Locate the cell with the specified text and output its (x, y) center coordinate. 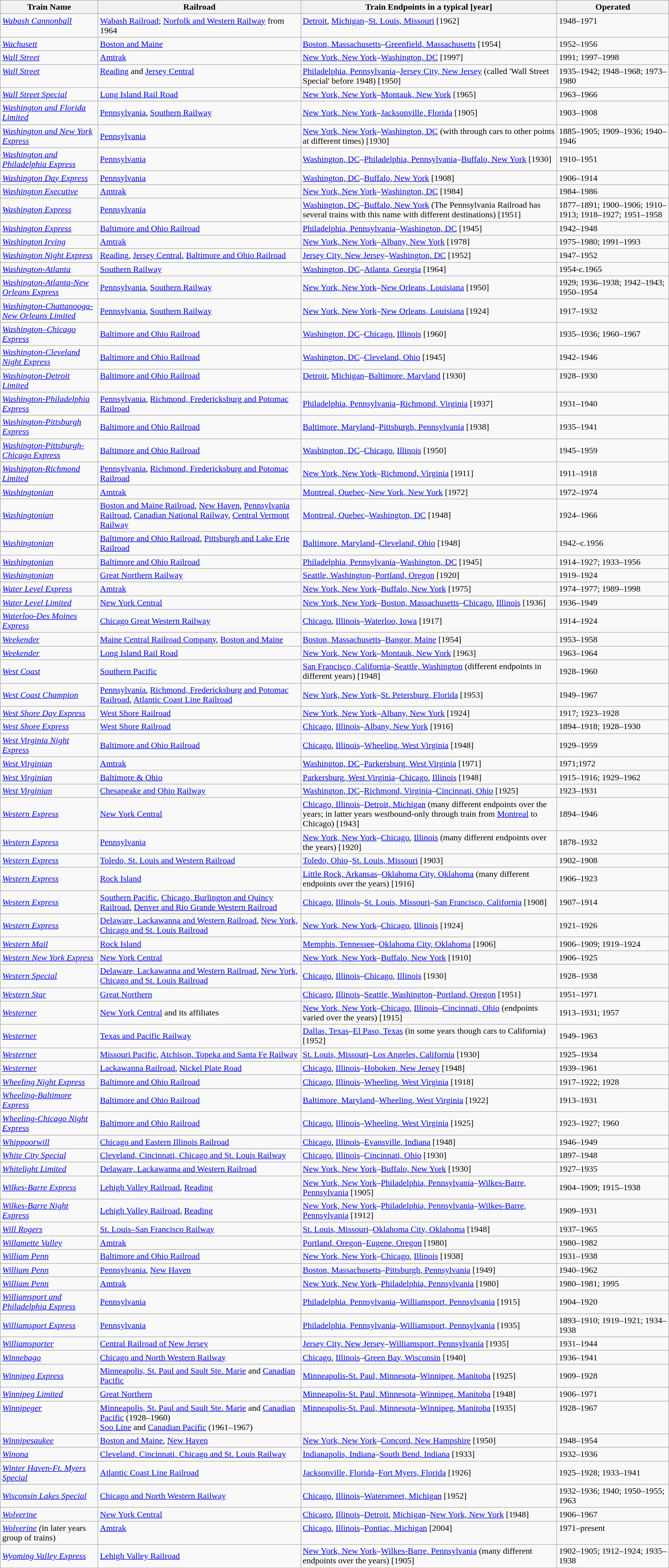
Philadelphia, Pennsylvania–Williamsport, Pennsylvania [1915] (429, 1302)
1932–1936 (613, 1454)
Baltimore and Ohio Railroad, Pittsburgh and Lake Erie Railroad (199, 543)
1931–1940 (613, 404)
New York Central and its affiliates (199, 1013)
Washington and Philadelphia Express (49, 159)
1954-c.1965 (613, 269)
Seattle, Washington–Portland, Oregon [1920] (429, 575)
Jersey City, New Jersey–Williamsport, Pennsylvania [1935] (429, 1344)
Washington-Detroit Limited (49, 380)
New York, New York–Buffalo, New York [1930] (429, 1169)
Wilkes-Barre Night Express (49, 1211)
Pennsylvania, Richmond, Fredericksburg and Potomac Railroad, Atlantic Coast Line Railroad (199, 695)
Minneapolis-St. Paul, Minnesota–Winnipeg, Manitoba [1925] (429, 1375)
1906–1909; 1919–1924 (613, 944)
New York, New York–Buffalo, New York [1910] (429, 958)
1902–1905; 1912–1924; 1935–1938 (613, 1556)
Washington, DC–Buffalo, New York [1908] (429, 178)
Waterloo-Des Moines Express (49, 621)
Chicago, Illinois–Detroit, Michigan–New York, New York [1948] (429, 1514)
Chicago, Illinois–Wheeling, West Virginia [1918] (429, 1082)
New York, New York–Concord, New Hampshire [1950] (429, 1441)
Washington Executive (49, 191)
Toledo, St. Louis and Western Railroad (199, 861)
Boston, Massachusetts–Bangor, Maine [1954] (429, 639)
1928–1938 (613, 976)
1904–1909; 1915–1938 (613, 1187)
New York, New York–New Orleans, Louisiana [1950] (429, 287)
Wachusett (49, 44)
Washington–Chicago Express (49, 334)
1917; 1923–1928 (613, 713)
Wisconsin Lakes Special (49, 1496)
Washington, DC–Cleveland, Ohio [1945] (429, 357)
Lehigh Valley Railroad (199, 1556)
Chicago, Illinois–Seattle, Washington–Portland, Oregon [1951] (429, 994)
Williamsport and Philadelphia Express (49, 1302)
Baltimore, Maryland–Cleveland, Ohio [1948] (429, 543)
1893–1910; 1919–1921; 1934–1938 (613, 1325)
1923–1927; 1960 (613, 1123)
New York, New York–Chicago, Illinois–Cincinnati, Ohio (endpoints varied over the years) [1915] (429, 1013)
1928–1967 (613, 1418)
Chicago, Illinois–Albany, New York [1916] (429, 727)
Portland, Oregon–Eugene, Oregon [1980] (429, 1243)
Indianapolis, Indiana–South Bend, Indiana [1933] (429, 1454)
1917–1922; 1928 (613, 1082)
1939–1961 (613, 1068)
Jersey City, New Jersey–Washington, DC [1952] (429, 256)
Reading, Jersey Central, Baltimore and Ohio Railroad (199, 256)
1942–c.1956 (613, 543)
1924–1966 (613, 515)
1913–1931 (613, 1100)
1919–1924 (613, 575)
Lackawanna Railroad, Nickel Plate Road (199, 1068)
Minneapolis, St. Paul and Sault Ste. Marie and Canadian Pacific (1928–1960) Soo Line and Canadian Pacific (1961–1967) (199, 1418)
Wabash Railroad; Norfolk and Western Railway from 1964 (199, 26)
1909–1931 (613, 1211)
Montreal, Quebec–Washington, DC [1948] (429, 515)
Texas and Pacific Railway (199, 1036)
1971;1972 (613, 763)
1931–1938 (613, 1256)
New York, New York–St. Petersburg, Florida [1953] (429, 695)
1942–1946 (613, 357)
Montreal, Quebec–New York, New York [1972] (429, 492)
Pennsylvania, New Haven (199, 1270)
1935–1941 (613, 427)
Whippoorwill (49, 1142)
Minneapolis-St. Paul, Minnesota–Winnipeg, Manitoba [1948] (429, 1394)
Dallas, Texas–El Paso, Texas (in some years though cars to California) [1952] (429, 1036)
Minneapolis, St. Paul and Sault Ste. Marie and Canadian Pacific (199, 1375)
1921–1926 (613, 926)
Wheeling-Chicago Night Express (49, 1123)
Memphis, Tennessee–Oklahoma City, Oklahoma [1906] (429, 944)
New York, New York–Richmond, Virginia [1911] (429, 473)
1940–1962 (613, 1270)
Southern Pacific (199, 671)
New York, New York–Philadelphia, Pennsylvania–Wilkes-Barre, Pennsylvania [1912] (429, 1211)
Winnebago (49, 1357)
1917–1932 (613, 311)
Washington-Pittsburgh-Chicago Express (49, 450)
Boston, Massachusetts–Pittsburgh, Pennsylvania [1949] (429, 1270)
Boston and Maine (199, 44)
Williamsporter (49, 1344)
Chesapeake and Ohio Railway (199, 791)
Wall Street Special (49, 94)
Washington, DC–Buffalo, New York (The Pennsylvania Railroad has several trains with this name with different destinations) [1951] (429, 209)
New York, New York–Boston, Massachusetts–Chicago, Illinois [1936] (429, 603)
Wheeling Night Express (49, 1082)
West Virginia Night Express (49, 745)
Baltimore, Maryland–Wheeling, West Virginia [1922] (429, 1100)
1906–1914 (613, 178)
Boston, Massachusetts–Greenfield, Massachusetts [1954] (429, 44)
1936–1949 (613, 603)
New York, New York–Chicago, Illinois [1924] (429, 926)
Chicago and Eastern Illinois Railroad (199, 1142)
1937–1965 (613, 1229)
Minneapolis-St. Paul, Minnesota–Winnipeg, Manitoba [1935] (429, 1418)
New York, New York–Washington, DC [1997] (429, 58)
1949–1963 (613, 1036)
1948–1954 (613, 1441)
1929–1959 (613, 745)
New York, New York–Jacksonville, Florida [1905] (429, 113)
1915–1916; 1929–1962 (613, 777)
1910–1951 (613, 159)
1991; 1997–1998 (613, 58)
Maine Central Railroad Company, Boston and Maine (199, 639)
Washington, DC–Philadelphia, Pennsylvania–Buffalo, New York [1930] (429, 159)
Chicago, Illinois–Waterloo, Iowa [1917] (429, 621)
Philadelphia, Pennsylvania–Williamsport, Pennsylvania [1935] (429, 1325)
Boston and Maine Railroad, New Haven, Pennsylvania Railroad, Canadian National Railway, Central Vermont Railway (199, 515)
Baltimore, Maryland–Pittsburgh, Pennsylvania [1938] (429, 427)
Chicago, Illinois–Evansville, Indiana [1948] (429, 1142)
Chicago Great Western Railway (199, 621)
Whitelight Limited (49, 1169)
Wyoming Valley Express (49, 1556)
West Shore Day Express (49, 713)
Washington-Pittsburgh Express (49, 427)
Train Name (49, 7)
1927–1935 (613, 1169)
1928–1930 (613, 380)
Great Northern Railway (199, 575)
Washington-Chattanooga-New Orleans Limited (49, 311)
Missouri Pacific, Atchison, Topeka and Santa Fe Railway (199, 1054)
Washington, DC–Chicago, Illinois [1960] (429, 334)
Southern Pacific, Chicago, Burlington and Quincy Railroad, Denver and Rio Grande Western Railroad (199, 902)
Washington-Richmond Limited (49, 473)
1975–1980; 1991–1993 (613, 242)
Washington-Atlanta (49, 269)
Washington Day Express (49, 178)
Wabash Cannonball (49, 26)
1911–1918 (613, 473)
1906–1923 (613, 879)
Chicago, Illinois–Watersmeet, Michigan [1952] (429, 1496)
New York, New York–Chicago, Illinois [1938] (429, 1256)
Philadelphia, Pennsylvania–Richmond, Virginia [1937] (429, 404)
1963–1964 (613, 653)
1925–1928; 1933–1941 (613, 1473)
Chicago, Illinois–Wheeling, West Virginia [1925] (429, 1123)
1936–1941 (613, 1357)
Detroit, Michigan–Baltimore, Maryland [1930] (429, 380)
1928–1960 (613, 671)
1971–present (613, 1533)
New York, New York–New Orleans, Louisiana [1924] (429, 311)
1935–1942; 1948–1968; 1973–1980 (613, 76)
Western Mail (49, 944)
1945–1959 (613, 450)
West Coast Champion (49, 695)
Wheeling-Baltimore Express (49, 1100)
1913–1931; 1957 (613, 1013)
Baltimore & Ohio (199, 777)
Washington Night Express (49, 256)
1949–1967 (613, 695)
St. Louis, Missouri–Oklahoma City, Oklahoma [1948] (429, 1229)
New York, New York–Albany, New York [1924] (429, 713)
Winter Haven-Ft. Myers Special (49, 1473)
New York, New York–Philadelphia, Pennsylvania–Wilkes-Barre, Pennsylvania [1905] (429, 1187)
1885–1905; 1909–1936; 1940–1946 (613, 136)
New York, New York–Montauk, New York [1965] (429, 94)
1953–1958 (613, 639)
1906–1971 (613, 1394)
Wolverine (49, 1514)
1897–1948 (613, 1156)
Chicago, Illinois–Wheeling, West Virginia [1948] (429, 745)
Delaware, Lackawanna and Western Railroad (199, 1169)
Chicago, Illinois–Pontiac, Michigan [2004] (429, 1533)
1906–1967 (613, 1514)
New York, New York–Washington, DC [1984] (429, 191)
New York, New York–Buffalo, New York [1975] (429, 589)
1925–1934 (613, 1054)
1923–1931 (613, 791)
Detroit, Michigan–St. Louis, Missouri [1962] (429, 26)
1952–1956 (613, 44)
Chicago, Illinois–Chicago, Illinois [1930] (429, 976)
Willamette Valley (49, 1243)
1951–1971 (613, 994)
Chicago, Illinois–Hoboken, New Jersey [1948] (429, 1068)
Winnipeger (49, 1418)
San Francisco, California–Seattle, Washington (different endpoints in different years) [1948] (429, 671)
White City Special (49, 1156)
1903–1908 (613, 113)
Washington and New York Express (49, 136)
1904–1920 (613, 1302)
Western Special (49, 976)
Washington-Atlanta-New Orleans Express (49, 287)
1972–1974 (613, 492)
1894–1946 (613, 814)
Southern Railway (199, 269)
1877–1891; 1900–1906; 1910–1913; 1918–1927; 1951–1958 (613, 209)
West Coast (49, 671)
New York, New York–Wilkes-Barre, Pennsylvania (many different endpoints over the years) [1905] (429, 1556)
Washington, DC–Chicago, Illinois [1950] (429, 450)
Chicago, Illinois–Cincinnati, Ohio [1930] (429, 1156)
1909–1928 (613, 1375)
Boston and Maine, New Haven (199, 1441)
Philadelphia, Pennsylvania–Jersey City, New Jersey (called 'Wall Street Special' before 1948) [1950] (429, 76)
Atlantic Coast Line Railroad (199, 1473)
Washington-Philadelphia Express (49, 404)
Wilkes-Barre Express (49, 1187)
Western New York Express (49, 958)
Washington, DC–Atlanta, Georgia [1964] (429, 269)
1947–1952 (613, 256)
St. Louis, Missouri–Los Angeles, California [1930] (429, 1054)
1894–1918; 1928–1930 (613, 727)
Toledo, Ohio–St. Louis, Missouri [1903] (429, 861)
West Shore Express (49, 727)
Water Level Express (49, 589)
New York, New York–Montauk, New York [1963] (429, 653)
New York, New York–Albany, New York [1978] (429, 242)
1878–1932 (613, 842)
Wolverine (in later years group of trains) (49, 1533)
Winona (49, 1454)
1942–1948 (613, 228)
Railroad (199, 7)
1984–1986 (613, 191)
Parkersburg, West Virginia–Chicago, Illinois [1948] (429, 777)
Chicago, Illinois–St. Louis, Missouri–San Francisco, California [1908] (429, 902)
Williamsport Express (49, 1325)
1935–1936; 1960–1967 (613, 334)
1980–1981; 1995 (613, 1283)
Winnipeg Limited (49, 1394)
1929; 1936–1938; 1942–1943; 1950–1954 (613, 287)
New York, New York–Washington, DC (with through cars to other points at different times) [1930] (429, 136)
St. Louis–San Francisco Railway (199, 1229)
1974–1977; 1989–1998 (613, 589)
Central Railroad of New Jersey (199, 1344)
New York, New York–Chicago, Illinois (many different endpoints over the years) [1920] (429, 842)
1963–1966 (613, 94)
Jacksonville, Florida–Fort Myers, Florida [1926] (429, 1473)
Little Rock, Arkansas–Oklahoma City, Oklahoma (many different endpoints over the years) [1916] (429, 879)
Washington-Cleveland Night Express (49, 357)
1902–1908 (613, 861)
Chicago, Illinois–Green Bay, Wisconsin [1940] (429, 1357)
1906–1925 (613, 958)
1946–1949 (613, 1142)
Western Star (49, 994)
Reading and Jersey Central (199, 76)
1907–1914 (613, 902)
1980–1982 (613, 1243)
New York, New York–Philadelphia, Pennsylvania [1980] (429, 1283)
Water Level Limited (49, 603)
Winnipesaukee (49, 1441)
Winnipeg Express (49, 1375)
1914–1924 (613, 621)
Operated (613, 7)
Washington Irving (49, 242)
1914–1927; 1933–1956 (613, 562)
Will Rogers (49, 1229)
1932–1936; 1940; 1950–1955; 1963 (613, 1496)
1948–1971 (613, 26)
Washington, DC–Parkersburg, West Virginia [1971] (429, 763)
Washington, DC–Richmond, Virginia–Cincinnati, Ohio [1925] (429, 791)
Washington and Florida Limited (49, 113)
Train Endpoints in a typical [year] (429, 7)
1931–1944 (613, 1344)
